Locate the cell with the specified text and output its (X, Y) center coordinate. 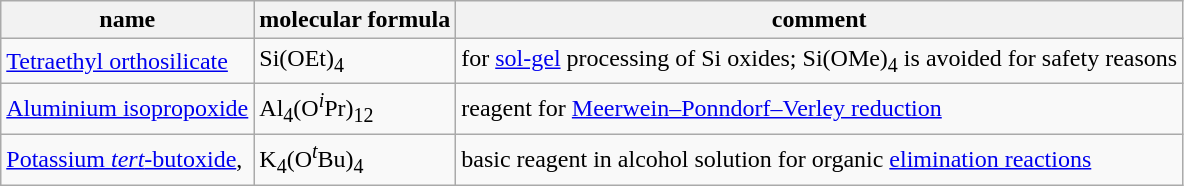
molecular formula (355, 20)
Aluminium isopropoxide (128, 108)
reagent for Meerwein–Ponndorf–Verley reduction (820, 108)
K4(OtBu)4 (355, 160)
name (128, 20)
basic reagent in alcohol solution for organic elimination reactions (820, 160)
Potassium tert-butoxide, (128, 160)
Al4(OiPr)12 (355, 108)
Tetraethyl orthosilicate (128, 61)
for sol-gel processing of Si oxides; Si(OMe)4 is avoided for safety reasons (820, 61)
comment (820, 20)
Si(OEt)4 (355, 61)
